Output the (X, Y) coordinate of the center of the cell containing the given text.  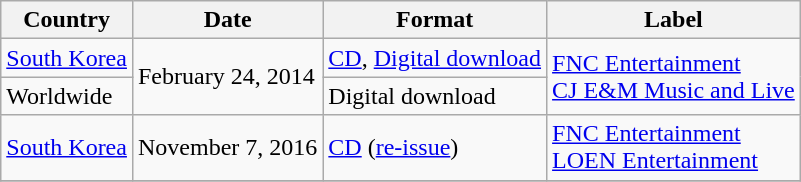
Country (67, 20)
FNC EntertainmentCJ E&M Music and Live (674, 77)
Digital download (435, 96)
Worldwide (67, 96)
February 24, 2014 (227, 77)
Format (435, 20)
FNC EntertainmentLOEN Entertainment (674, 148)
CD, Digital download (435, 58)
CD (re-issue) (435, 148)
November 7, 2016 (227, 148)
Label (674, 20)
Date (227, 20)
